Locate the cell with the specified text and output its (x, y) center coordinate. 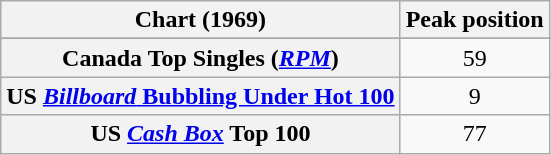
US Cash Box Top 100 (200, 134)
77 (474, 134)
US Billboard Bubbling Under Hot 100 (200, 96)
Canada Top Singles (RPM) (200, 58)
59 (474, 58)
Peak position (474, 20)
Chart (1969) (200, 20)
9 (474, 96)
